Capture the cell that displays the provided text and extract its (x, y) central coordinate. 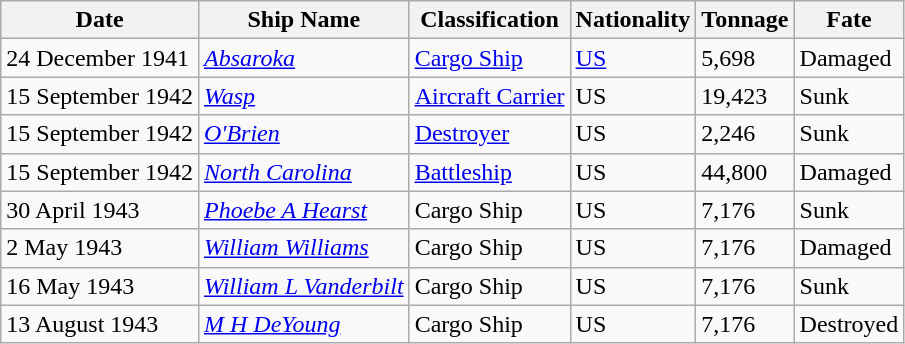
Phoebe A Hearst (304, 210)
44,800 (745, 172)
30 April 1943 (100, 210)
Destroyed (849, 324)
Absaroka (304, 58)
Wasp (304, 96)
24 December 1941 (100, 58)
Nationality (633, 20)
Fate (849, 20)
Aircraft Carrier (490, 96)
William L Vanderbilt (304, 286)
Date (100, 20)
Destroyer (490, 134)
M H DeYoung (304, 324)
16 May 1943 (100, 286)
2 May 1943 (100, 248)
Battleship (490, 172)
North Carolina (304, 172)
O'Brien (304, 134)
5,698 (745, 58)
2,246 (745, 134)
Classification (490, 20)
William Williams (304, 248)
Tonnage (745, 20)
19,423 (745, 96)
13 August 1943 (100, 324)
Ship Name (304, 20)
